Determine the (x, y) coordinate at the center of the cell enclosing the given text.  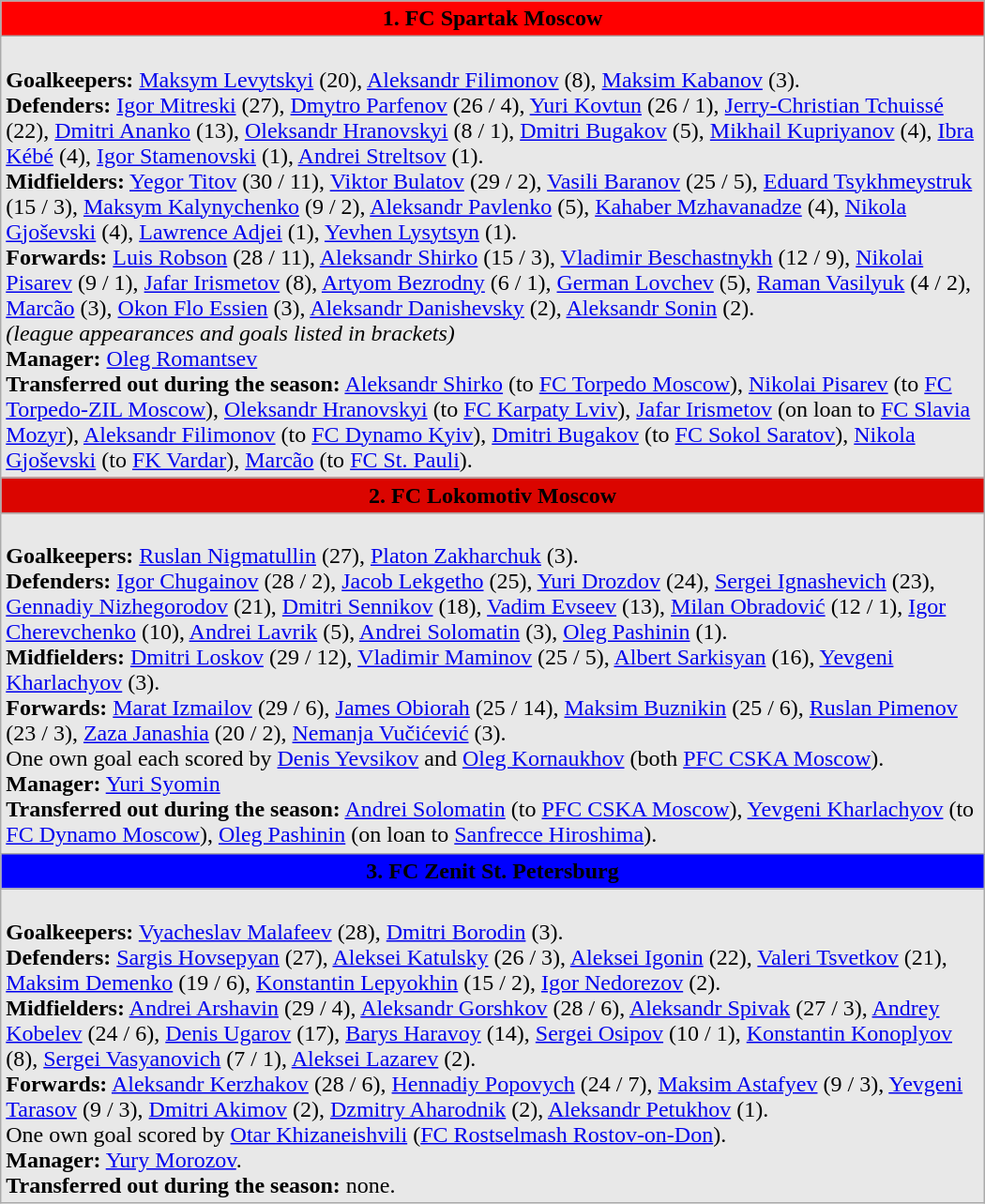
1. FC Spartak Moscow (492, 19)
2. FC Lokomotiv Moscow (492, 495)
3. FC Zenit St. Petersburg (492, 871)
